Extract the (X, Y) coordinate from the center of the cell holding the provided text.  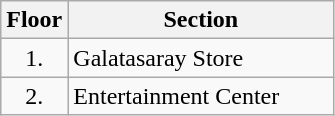
1. (34, 58)
Galatasaray Store (201, 58)
Section (201, 20)
Floor (34, 20)
Entertainment Center (201, 96)
2. (34, 96)
